For the text-containing cell, return its midpoint in (x, y) coordinate format. 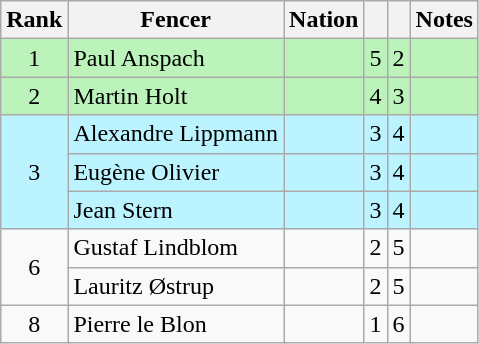
8 (34, 324)
Notes (444, 20)
Pierre le Blon (176, 324)
Gustaf Lindblom (176, 248)
Eugène Olivier (176, 172)
Rank (34, 20)
Nation (324, 20)
Paul Anspach (176, 58)
Alexandre Lippmann (176, 134)
Martin Holt (176, 96)
Fencer (176, 20)
Lauritz Østrup (176, 286)
Jean Stern (176, 210)
